Find where the given text appears and provide that cell's center as [X, Y] coordinate. 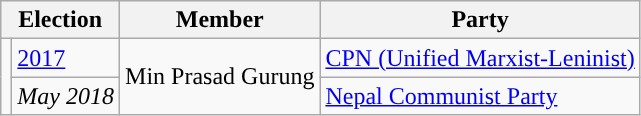
Election [60, 20]
2017 [66, 58]
Min Prasad Gurung [220, 77]
Member [220, 20]
CPN (Unified Marxist-Leninist) [480, 58]
Nepal Communist Party [480, 96]
Party [480, 20]
May 2018 [66, 96]
